Scan for the cell matching the given text and deliver its (x, y) coordinate at center. 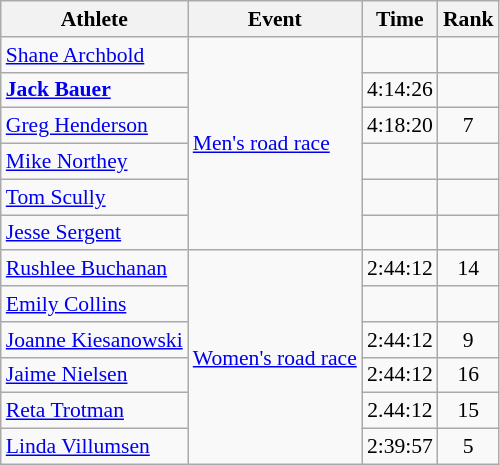
9 (468, 340)
Mike Northey (94, 162)
Jack Bauer (94, 90)
2.44:12 (400, 411)
Time (400, 19)
Tom Scully (94, 197)
7 (468, 126)
Reta Trotman (94, 411)
Emily Collins (94, 304)
Event (275, 19)
Men's road race (275, 144)
Women's road race (275, 358)
2:39:57 (400, 447)
4:14:26 (400, 90)
Greg Henderson (94, 126)
Jaime Nielsen (94, 375)
Jesse Sergent (94, 233)
Athlete (94, 19)
4:18:20 (400, 126)
Joanne Kiesanowski (94, 340)
Rank (468, 19)
16 (468, 375)
Rushlee Buchanan (94, 269)
15 (468, 411)
14 (468, 269)
Linda Villumsen (94, 447)
Shane Archbold (94, 55)
5 (468, 447)
